Identify which cell holds the provided text, then report its (X, Y) central coordinate. 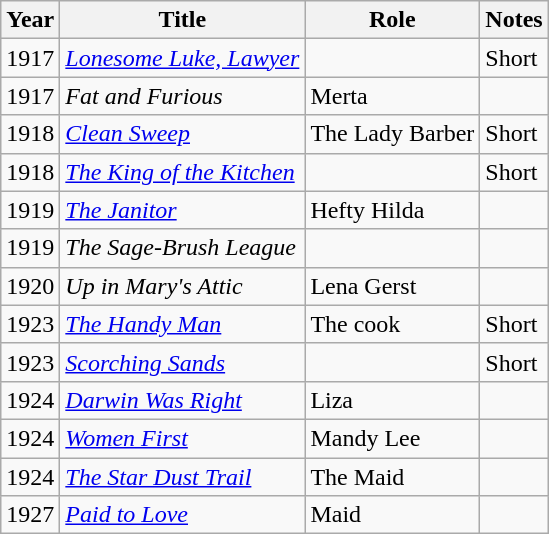
Lena Gerst (392, 286)
The Sage-Brush League (182, 248)
Women First (182, 438)
Up in Mary's Attic (182, 286)
Maid (392, 515)
Mandy Lee (392, 438)
Paid to Love (182, 515)
The cook (392, 324)
Darwin Was Right (182, 400)
Liza (392, 400)
The Maid (392, 477)
Year (30, 20)
1927 (30, 515)
Fat and Furious (182, 96)
Role (392, 20)
Merta (392, 96)
Scorching Sands (182, 362)
Clean Sweep (182, 134)
Notes (514, 20)
Hefty Hilda (392, 210)
The Janitor (182, 210)
The Lady Barber (392, 134)
1920 (30, 286)
The King of the Kitchen (182, 172)
Title (182, 20)
The Star Dust Trail (182, 477)
Lonesome Luke, Lawyer (182, 58)
The Handy Man (182, 324)
